Extract the [x, y] coordinate from the center of the cell holding the provided text.  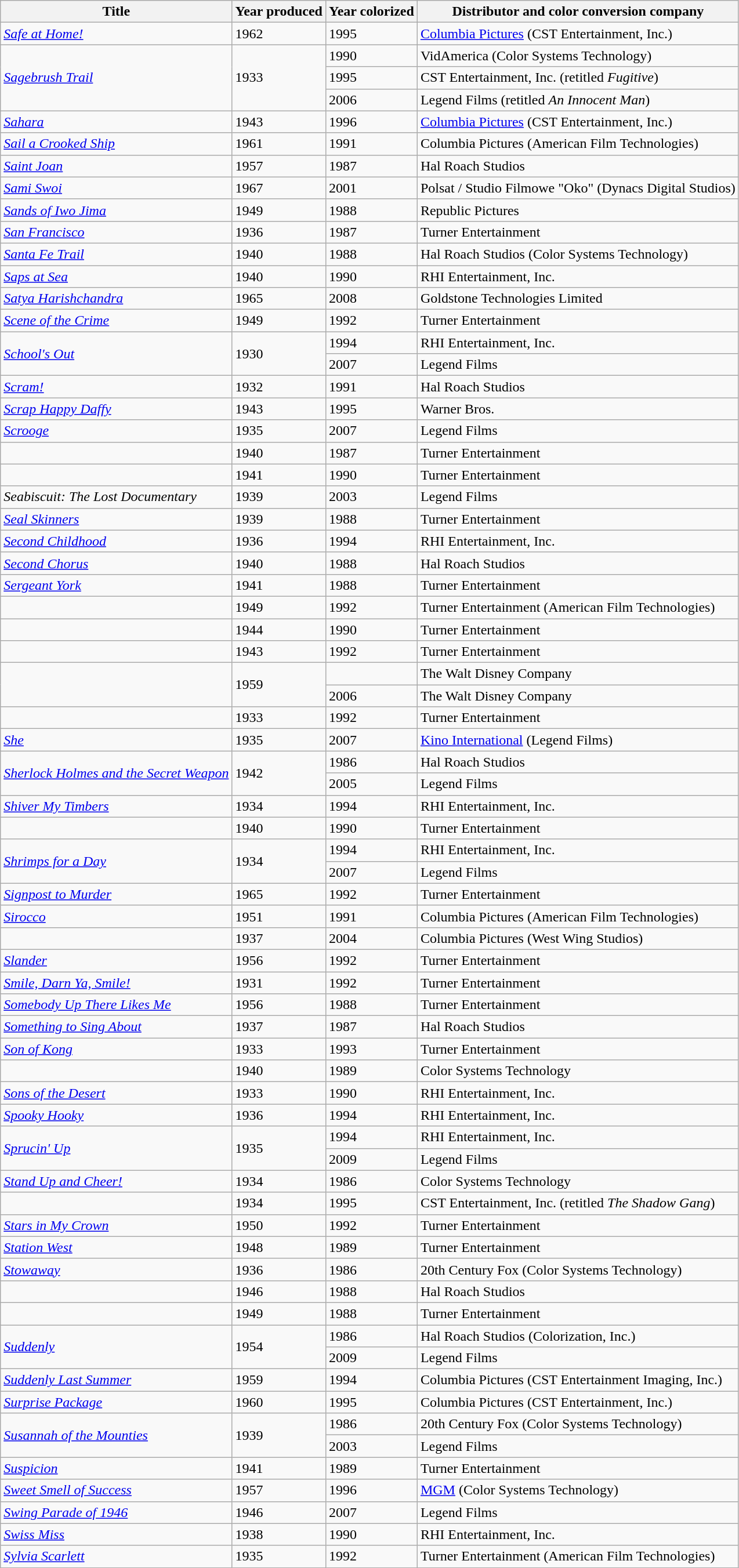
Swing Parade of 1946 [116, 1512]
1944 [279, 629]
Stand Up and Cheer! [116, 1181]
Smile, Darn Ya, Smile! [116, 983]
Legend Films (retitled An Innocent Man) [578, 100]
1993 [371, 1049]
Sail a Crooked Ship [116, 144]
MGM (Color Systems Technology) [578, 1490]
Polsat / Studio Filmowe "Oko" (Dynacs Digital Studios) [578, 188]
Surprise Package [116, 1402]
CST Entertainment, Inc. (retitled The Shadow Gang) [578, 1203]
Sagebrush Trail [116, 78]
Sylvia Scarlett [116, 1556]
Distributor and color conversion company [578, 12]
Scrap Happy Daffy [116, 409]
Somebody Up There Likes Me [116, 1005]
Station West [116, 1247]
Sweet Smell of Success [116, 1490]
Warner Bros. [578, 409]
1954 [279, 1346]
1932 [279, 387]
Second Chorus [116, 563]
Second Childhood [116, 541]
2008 [371, 299]
1948 [279, 1247]
Kino International (Legend Films) [578, 740]
Columbia Pictures (CST Entertainment Imaging, Inc.) [578, 1380]
VidAmerica (Color Systems Technology) [578, 56]
Year produced [279, 12]
Shrimps for a Day [116, 861]
Scene of the Crime [116, 321]
2001 [371, 188]
Title [116, 12]
Year colorized [371, 12]
Slander [116, 960]
Something to Sing About [116, 1027]
School's Out [116, 354]
Sahara [116, 122]
Suspicion [116, 1468]
Saps at Sea [116, 277]
Spooky Hooky [116, 1115]
1960 [279, 1402]
Swiss Miss [116, 1534]
Sherlock Holmes and the Secret Weapon [116, 773]
Shiver My Timbers [116, 806]
Sergeant York [116, 585]
Son of Kong [116, 1049]
1938 [279, 1534]
Safe at Home! [116, 34]
2004 [371, 938]
Signpost to Murder [116, 894]
Suddenly Last Summer [116, 1380]
Goldstone Technologies Limited [578, 299]
1951 [279, 916]
Hal Roach Studios (Colorization, Inc.) [578, 1335]
Santa Fe Trail [116, 254]
Columbia Pictures (West Wing Studios) [578, 938]
Sons of the Desert [116, 1093]
1931 [279, 983]
Seabiscuit: The Lost Documentary [116, 497]
Stars in My Crown [116, 1225]
1930 [279, 354]
Sands of Iwo Jima [116, 210]
CST Entertainment, Inc. (retitled Fugitive) [578, 78]
1961 [279, 144]
She [116, 740]
Hal Roach Studios (Color Systems Technology) [578, 254]
Seal Skinners [116, 519]
Susannah of the Mounties [116, 1435]
Suddenly [116, 1346]
Sami Swoi [116, 188]
1962 [279, 34]
Satya Harishchandra [116, 299]
Republic Pictures [578, 210]
Sprucin' Up [116, 1148]
1942 [279, 773]
Scrooge [116, 431]
San Francisco [116, 232]
1967 [279, 188]
1950 [279, 1225]
Sirocco [116, 916]
Scram! [116, 387]
2005 [371, 784]
Saint Joan [116, 166]
Stowaway [116, 1269]
